Pinpoint the cell where the given text exists, returning its (x, y) midpoint coordinate. 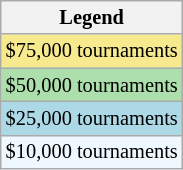
Legend (92, 17)
$75,000 tournaments (92, 51)
$10,000 tournaments (92, 152)
$25,000 tournaments (92, 118)
$50,000 tournaments (92, 85)
